Identify which cell holds the provided text, then report its [X, Y] central coordinate. 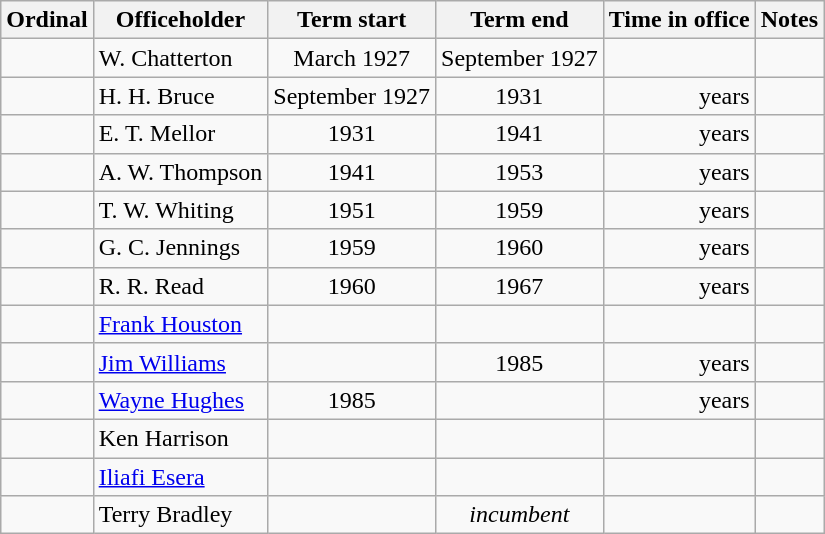
Ordinal [47, 20]
G. C. Jennings [180, 248]
Wayne Hughes [180, 400]
Frank Houston [180, 324]
Jim Williams [180, 362]
H. H. Bruce [180, 96]
1967 [520, 286]
Terry Bradley [180, 515]
Notes [789, 20]
1953 [520, 172]
W. Chatterton [180, 58]
T. W. Whiting [180, 210]
incumbent [520, 515]
1951 [352, 210]
E. T. Mellor [180, 134]
Officeholder [180, 20]
Ken Harrison [180, 438]
Term end [520, 20]
R. R. Read [180, 286]
Term start [352, 20]
Time in office [679, 20]
March 1927 [352, 58]
A. W. Thompson [180, 172]
Iliafi Esera [180, 477]
